Output the (x, y) coordinate of the center of the cell containing the given text.  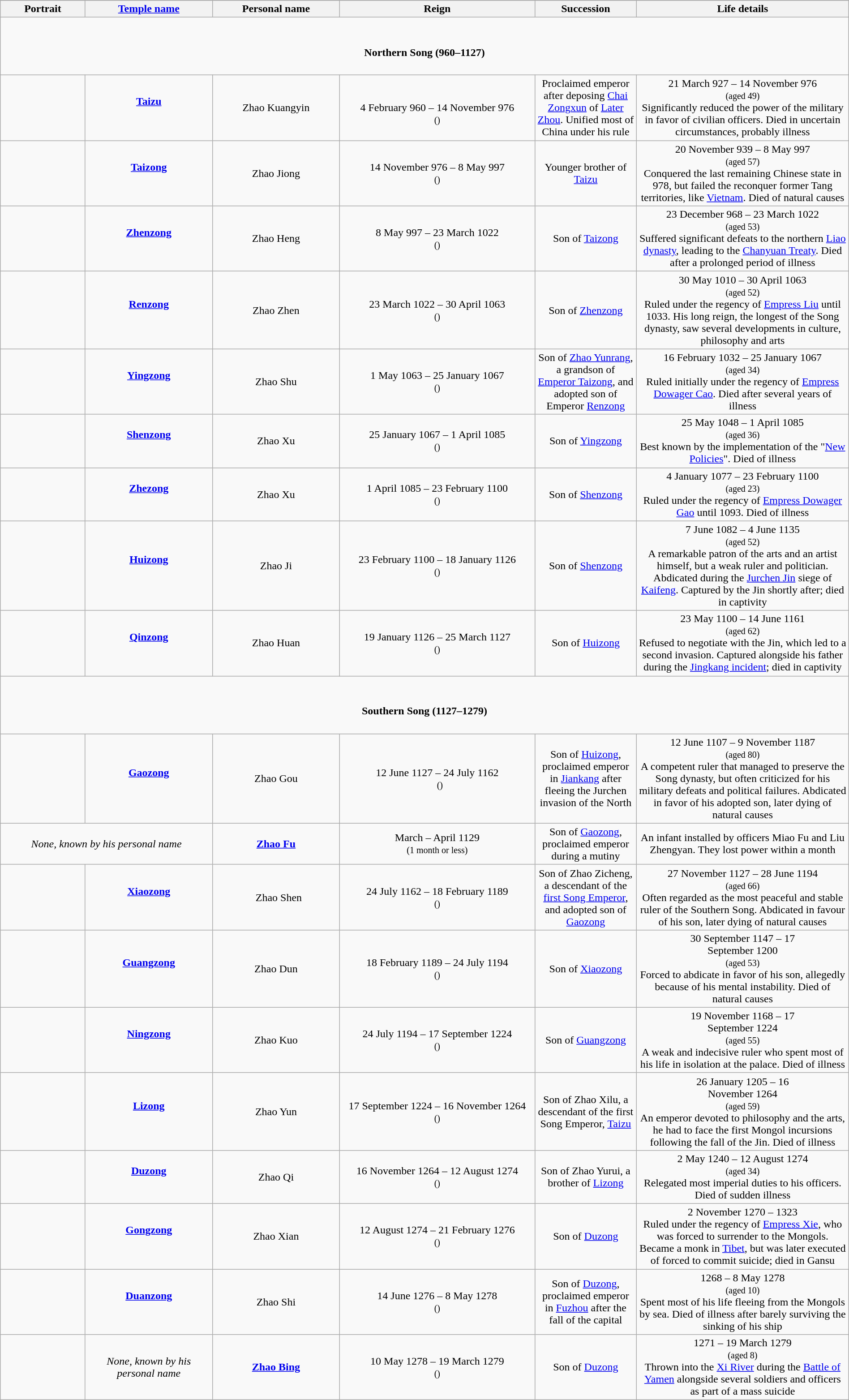
14 November 976 – 8 May 997() (437, 173)
Zhao Xian (276, 1237)
March – April 1129(1 month or less) (437, 844)
Duanzong (149, 1302)
Zhao Fu (276, 844)
Huizong (149, 566)
Qinzong (149, 643)
Ningzong (149, 1040)
Zhao Bing (276, 1367)
Guangzong (149, 968)
Son of Duzong, proclaimed emperor in Fuzhou after the fall of the capital (586, 1302)
Gaozong (149, 778)
Zhenzong (149, 239)
Proclaimed emperor after deposing Chai Zongxun of Later Zhou. Unified most of China under his rule (586, 108)
18 February 1189 – 24 July 1194() (437, 968)
Zhao Shi (276, 1302)
1 April 1085 – 23 February 1100() (437, 494)
16 February 1032 – 25 January 1067(aged 34)Ruled initially under the regency of Empress Dowager Cao. Died after several years of illness (743, 382)
Shenzong (149, 441)
Younger brother of Taizu (586, 173)
Temple name (149, 9)
14 June 1276 – 8 May 1278() (437, 1302)
Northern Song (960–1127) (424, 47)
Son of Taizong (586, 239)
Taizu (149, 108)
Zhao Ji (276, 566)
Succession (586, 9)
Son of Yingzong (586, 441)
Son of Huizong, proclaimed emperor in Jiankang after fleeing the Jurchen invasion of the North (586, 778)
8 May 997 – 23 March 1022() (437, 239)
23 March 1022 – 30 April 1063() (437, 310)
Son of Guangzong (586, 1040)
Lizong (149, 1112)
25 May 1048 – 1 April 1085(aged 36)Best known by the implementation of the "New Policies". Died of illness (743, 441)
24 July 1194 – 17 September 1224() (437, 1040)
1268 – 8 May 1278(aged 10)Spent most of his life fleeing from the Mongols by sea. Died of illness after barely surviving the sinking of his ship (743, 1302)
Son of Xiaozong (586, 968)
10 May 1278 – 19 March 1279() (437, 1367)
12 June 1127 – 24 July 1162 () (437, 778)
Zhao Jiong (276, 173)
Zhao Dun (276, 968)
Yingzong (149, 382)
16 November 1264 – 12 August 1274() (437, 1177)
Zhezong (149, 494)
2 May 1240 – 12 August 1274(aged 34)Relegated most imperial duties to his officers. Died of sudden illness (743, 1177)
Zhao Huan (276, 643)
Southern Song (1127–1279) (424, 705)
Life details (743, 9)
Taizong (149, 173)
17 September 1224 – 16 November 1264() (437, 1112)
1 May 1063 – 25 January 1067() (437, 382)
Renzong (149, 310)
19 November 1168 – 17September 1224(aged 55)A weak and indecisive ruler who spent most of his life in isolation at the palace. Died of illness (743, 1040)
Personal name (276, 9)
Zhao Kuo (276, 1040)
Zhao Shu (276, 382)
Zhao Qi (276, 1177)
19 January 1126 – 25 March 1127() (437, 643)
Reign (437, 9)
Son of Zhao Zicheng, a descendant of the first Song Emperor, and adopted son of Gaozong (586, 897)
Zhao Gou (276, 778)
Zhao Zhen (276, 310)
Son of Zhao Xilu, a descendant of the first Song Emperor, Taizu (586, 1112)
Zhao Yun (276, 1112)
4 January 1077 – 23 February 1100(aged 23)Ruled under the regency of Empress Dowager Gao until 1093. Died of illness (743, 494)
Zhao Kuangyin (276, 108)
Duzong (149, 1177)
Son of Zhao Yunrang, a grandson of Emperor Taizong, and adopted son of Emperor Renzong (586, 382)
25 January 1067 – 1 April 1085() (437, 441)
Zhao Shen (276, 897)
Gongzong (149, 1237)
1271 – 19 March 1279(aged 8)Thrown into the Xi River during the Battle of Yamen alongside several soldiers and officers as part of a mass suicide (743, 1367)
Zhao Heng (276, 239)
Son of Zhao Yurui, a brother of Lizong (586, 1177)
An infant installed by officers Miao Fu and Liu Zhengyan. They lost power within a month (743, 844)
Son of Zhenzong (586, 310)
Xiaozong (149, 897)
Son of Gaozong, proclaimed emperor during a mutiny (586, 844)
4 February 960 – 14 November 976() (437, 108)
Son of Huizong (586, 643)
Portrait (43, 9)
23 February 1100 – 18 January 1126() (437, 566)
24 July 1162 – 18 February 1189() (437, 897)
12 August 1274 – 21 February 1276() (437, 1237)
